From the cell containing the given text, extract its center point as (x, y) coordinate. 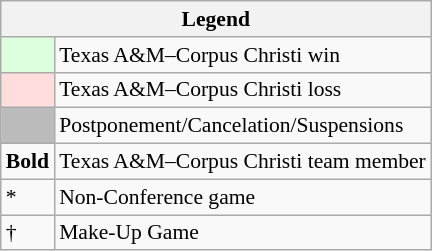
Texas A&M–Corpus Christi team member (242, 162)
Texas A&M–Corpus Christi loss (242, 90)
Texas A&M–Corpus Christi win (242, 55)
Postponement/Cancelation/Suspensions (242, 126)
* (28, 197)
Non-Conference game (242, 197)
† (28, 233)
Make-Up Game (242, 233)
Legend (216, 19)
Bold (28, 162)
